Search for the cell housing the specified text and yield its (x, y) center coordinate. 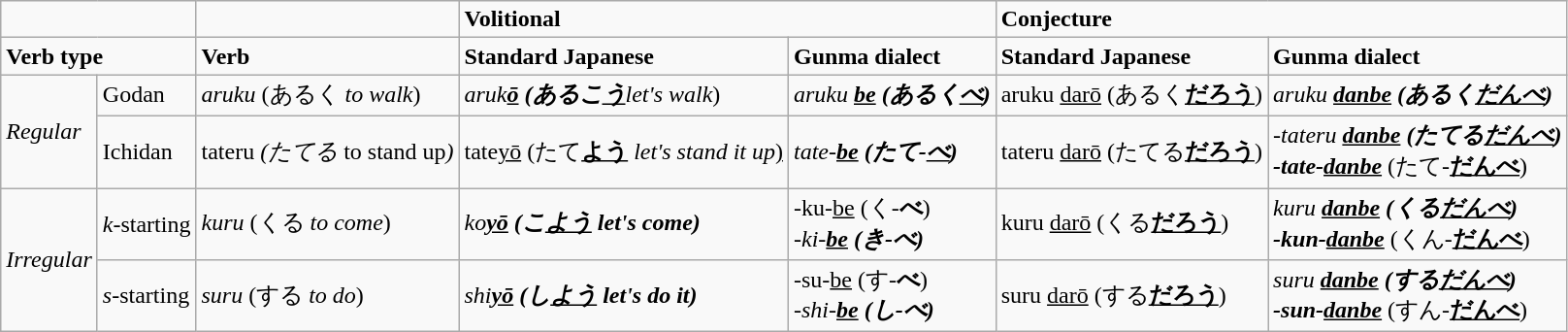
aruku be (あるくべ) (892, 95)
arukō (あるこうlet's walk) (623, 95)
Regular (49, 132)
tateyō (たてよう let's stand it up) (623, 151)
Volitional (728, 19)
tate-be (たて-べ) (892, 151)
-tateru danbe (たてるだんべ)-tate-danbe (たて-だんべ) (1418, 151)
aruku (あるく to walk) (328, 95)
shiyō (しよう let's do it) (623, 296)
kuru (くる to come) (328, 224)
aruku danbe (あるくだんべ) (1418, 95)
koyō (こよう let's come) (623, 224)
suru (する to do) (328, 296)
Conjecture (1281, 19)
suru darō (するだろう) (1131, 296)
kuru darō (くるだろう) (1131, 224)
Verb (328, 56)
Ichidan (147, 151)
Irregular (49, 260)
kuru danbe (くるだんべ)-kun-danbe (くん-だんべ) (1418, 224)
tateru (たてる to stand up) (328, 151)
tateru darō (たてるだろう) (1131, 151)
-ku-be (く-べ)-ki-be (き-べ) (892, 224)
s-starting (147, 296)
aruku darō (あるくだろう) (1131, 95)
-su-be (す-べ)-shi-be (し-べ) (892, 296)
Verb type (99, 56)
suru danbe (するだんべ)-sun-danbe (すん-だんべ) (1418, 296)
k-starting (147, 224)
Godan (147, 95)
